Scan for the cell matching the given text and deliver its [x, y] coordinate at center. 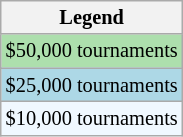
$25,000 tournaments [92, 85]
Legend [92, 17]
$10,000 tournaments [92, 118]
$50,000 tournaments [92, 51]
